Scan for the cell matching the given text and deliver its [X, Y] coordinate at center. 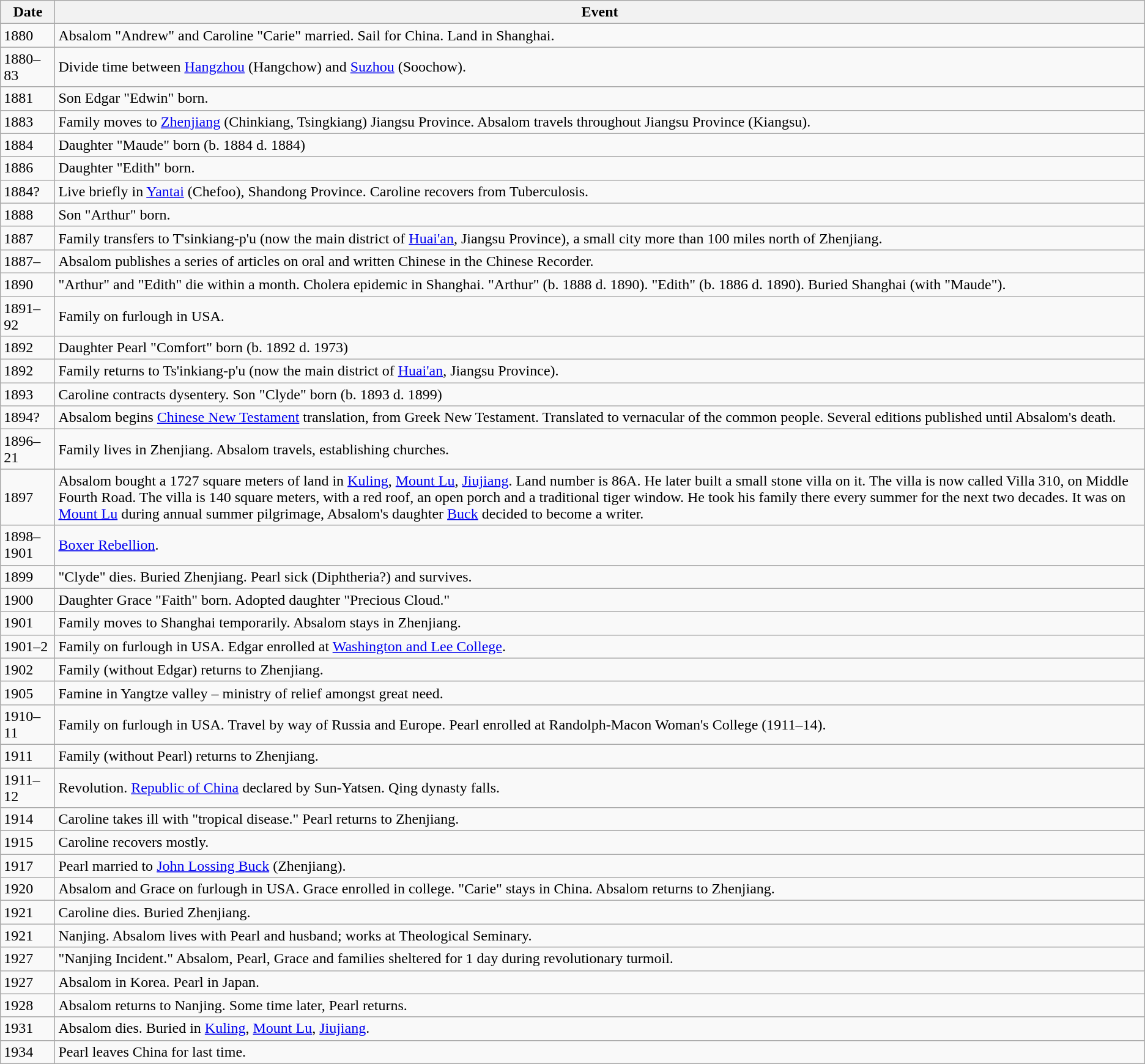
1928 [28, 1005]
1880 [28, 35]
1920 [28, 889]
Absalom and Grace on furlough in USA. Grace enrolled in college. "Carie" stays in China. Absalom returns to Zhenjiang. [599, 889]
Daughter "Maude" born (b. 1884 d. 1884) [599, 145]
1881 [28, 98]
1883 [28, 122]
Live briefly in Yantai (Chefoo), Shandong Province. Caroline recovers from Tuberculosis. [599, 191]
Revolution. Republic of China declared by Sun-Yatsen. Qing dynasty falls. [599, 788]
1890 [28, 284]
1888 [28, 215]
1914 [28, 819]
Son Edgar "Edwin" born. [599, 98]
"Clyde" dies. Buried Zhenjiang. Pearl sick (Diphtheria?) and survives. [599, 577]
Family on furlough in USA. Travel by way of Russia and Europe. Pearl enrolled at Randolph-Macon Woman's College (1911–14). [599, 724]
1884? [28, 191]
Pearl leaves China for last time. [599, 1052]
Family moves to Zhenjiang (Chinkiang, Tsingkiang) Jiangsu Province. Absalom travels throughout Jiangsu Province (Kiangsu). [599, 122]
1915 [28, 843]
1911–12 [28, 788]
Date [28, 12]
Caroline takes ill with "tropical disease." Pearl returns to Zhenjiang. [599, 819]
1886 [28, 168]
Absalom in Korea. Pearl in Japan. [599, 982]
1901 [28, 623]
1911 [28, 756]
Family (without Pearl) returns to Zhenjiang. [599, 756]
1917 [28, 866]
1931 [28, 1029]
Absalom returns to Nanjing. Some time later, Pearl returns. [599, 1005]
1910–11 [28, 724]
1896–21 [28, 449]
1934 [28, 1052]
"Nanjing Incident." Absalom, Pearl, Grace and families sheltered for 1 day during revolutionary turmoil. [599, 959]
Family on furlough in USA. Edgar enrolled at Washington and Lee College. [599, 646]
1900 [28, 600]
Boxer Rebellion. [599, 545]
Caroline contracts dysentery. Son "Clyde" born (b. 1893 d. 1899) [599, 394]
1897 [28, 497]
1887– [28, 261]
1880–83 [28, 67]
Daughter Pearl "Comfort" born (b. 1892 d. 1973) [599, 348]
1887 [28, 238]
Family lives in Zhenjiang. Absalom travels, establishing churches. [599, 449]
Absalom "Andrew" and Caroline "Carie" married. Sail for China. Land in Shanghai. [599, 35]
Family moves to Shanghai temporarily. Absalom stays in Zhenjiang. [599, 623]
Daughter "Edith" born. [599, 168]
1894? [28, 418]
1905 [28, 693]
Family transfers to T'sinkiang-p'u (now the main district of Huai'an, Jiangsu Province), a small city more than 100 miles north of Zhenjiang. [599, 238]
1899 [28, 577]
1884 [28, 145]
Nanjing. Absalom lives with Pearl and husband; works at Theological Seminary. [599, 936]
Family (without Edgar) returns to Zhenjiang. [599, 670]
Family returns to Ts'inkiang-p'u (now the main district of Huai'an, Jiangsu Province). [599, 371]
1893 [28, 394]
Daughter Grace "Faith" born. Adopted daughter "Precious Cloud." [599, 600]
Absalom dies. Buried in Kuling, Mount Lu, Jiujiang. [599, 1029]
Absalom publishes a series of articles on oral and written Chinese in the Chinese Recorder. [599, 261]
Family on furlough in USA. [599, 316]
1902 [28, 670]
1891–92 [28, 316]
Event [599, 12]
Pearl married to John Lossing Buck (Zhenjiang). [599, 866]
Famine in Yangtze valley – ministry of relief amongst great need. [599, 693]
1901–2 [28, 646]
Son "Arthur" born. [599, 215]
1898–1901 [28, 545]
Divide time between Hangzhou (Hangchow) and Suzhou (Soochow). [599, 67]
Caroline dies. Buried Zhenjiang. [599, 912]
Caroline recovers mostly. [599, 843]
